Determine the (X, Y) coordinate at the center of the cell enclosing the given text.  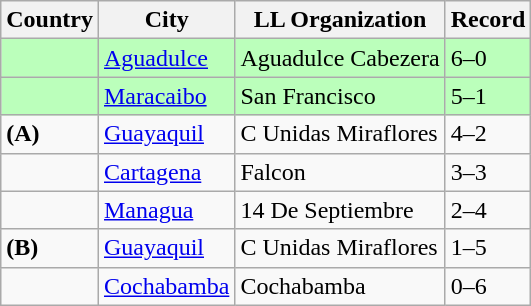
3–3 (488, 172)
Country (50, 20)
Managua (166, 210)
14 De Septiembre (340, 210)
6–0 (488, 58)
City (166, 20)
2–4 (488, 210)
Aguadulce Cabezera (340, 58)
Record (488, 20)
LL Organization (340, 20)
(B) (50, 248)
San Francisco (340, 96)
Maracaibo (166, 96)
5–1 (488, 96)
1–5 (488, 248)
Aguadulce (166, 58)
Cartagena (166, 172)
4–2 (488, 134)
0–6 (488, 286)
Falcon (340, 172)
(A) (50, 134)
